Pinpoint the cell where the given text exists, returning its [x, y] midpoint coordinate. 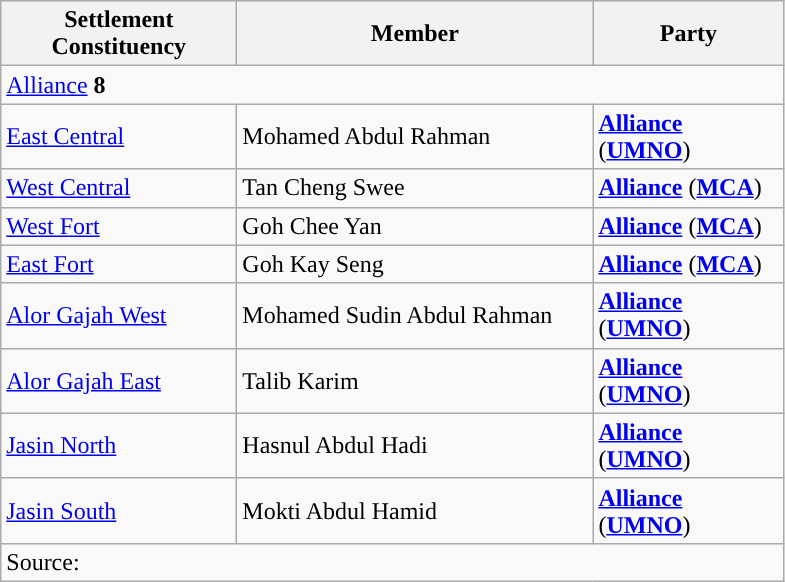
East Fort [119, 264]
Jasin South [119, 510]
Source: [392, 562]
Alliance 8 [392, 85]
Goh Chee Yan [415, 226]
Jasin North [119, 446]
Mokti Abdul Hamid [415, 510]
Alor Gajah West [119, 316]
Alor Gajah East [119, 380]
Hasnul Abdul Hadi [415, 446]
Goh Kay Seng [415, 264]
Mohamed Sudin Abdul Rahman [415, 316]
East Central [119, 136]
Tan Cheng Swee [415, 188]
Settlement Constituency [119, 34]
Member [415, 34]
Party [688, 34]
Mohamed Abdul Rahman [415, 136]
West Central [119, 188]
West Fort [119, 226]
Talib Karim [415, 380]
